Return [x, y] of the center of cell containing provided text 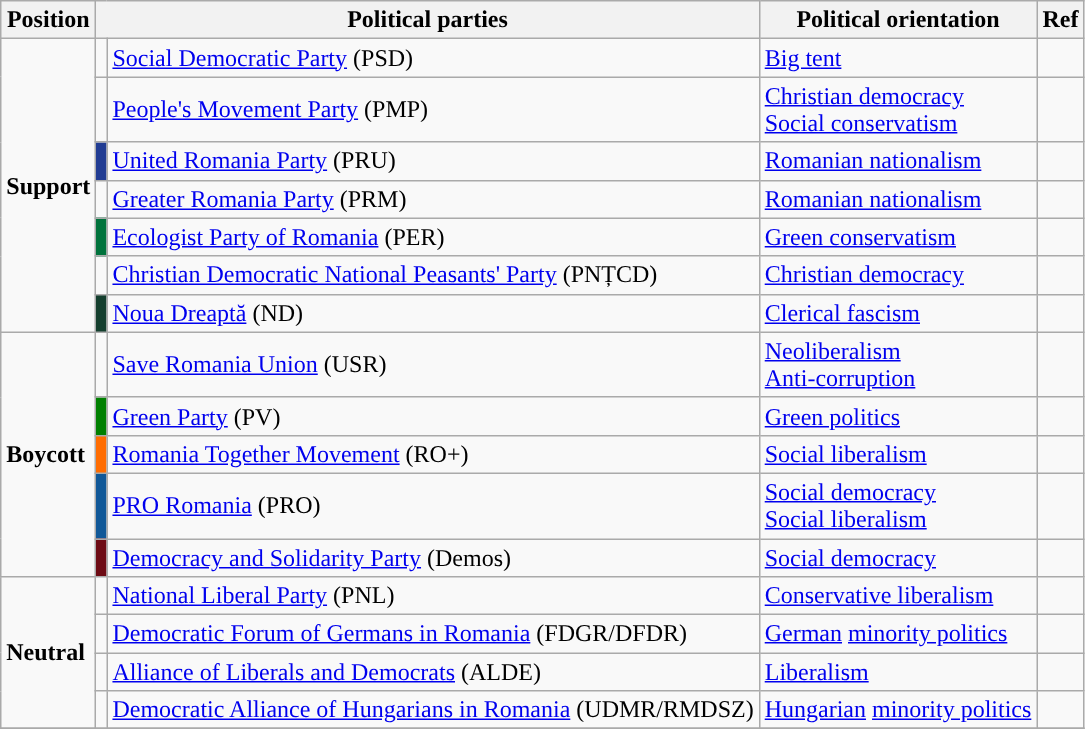
Christian democracySocial conservatism [898, 110]
Hungarian minority politics [898, 710]
Alliance of Liberals and Democrats (ALDE) [433, 672]
Democratic Alliance of Hungarians in Romania (UDMR/RMDSZ) [433, 710]
Save Romania Union (USR) [433, 364]
Christian democracy [898, 275]
German minority politics [898, 634]
Political parties [428, 20]
Political orientation [898, 20]
Social democracySocial liberalism [898, 506]
National Liberal Party (PNL) [433, 596]
Democracy and Solidarity Party (Demos) [433, 557]
Greater Romania Party (PRM) [433, 199]
Big tent [898, 58]
Social democracy [898, 557]
Democratic Forum of Germans in Romania (FDGR/DFDR) [433, 634]
PRO Romania (PRO) [433, 506]
Green politics [898, 416]
NeoliberalismAnti-corruption [898, 364]
Liberalism [898, 672]
Boycott [48, 454]
United Romania Party (PRU) [433, 161]
Romania Together Movement (RO+) [433, 454]
Ref [1060, 20]
Support [48, 186]
Clerical fascism [898, 313]
Ecologist Party of Romania (PER) [433, 237]
Noua Dreaptă (ND) [433, 313]
Green conservatism [898, 237]
Position [48, 20]
Social Democratic Party (PSD) [433, 58]
Green Party (PV) [433, 416]
Conservative liberalism [898, 596]
Christian Democratic National Peasants' Party (PNȚCD) [433, 275]
Social liberalism [898, 454]
People's Movement Party (PMP) [433, 110]
Neutral [48, 653]
